Identify which cell holds the provided text, then report its (x, y) central coordinate. 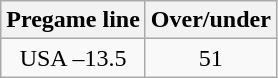
Over/under (210, 20)
USA –13.5 (74, 58)
51 (210, 58)
Pregame line (74, 20)
